Search for the cell housing the specified text and yield its [X, Y] center coordinate. 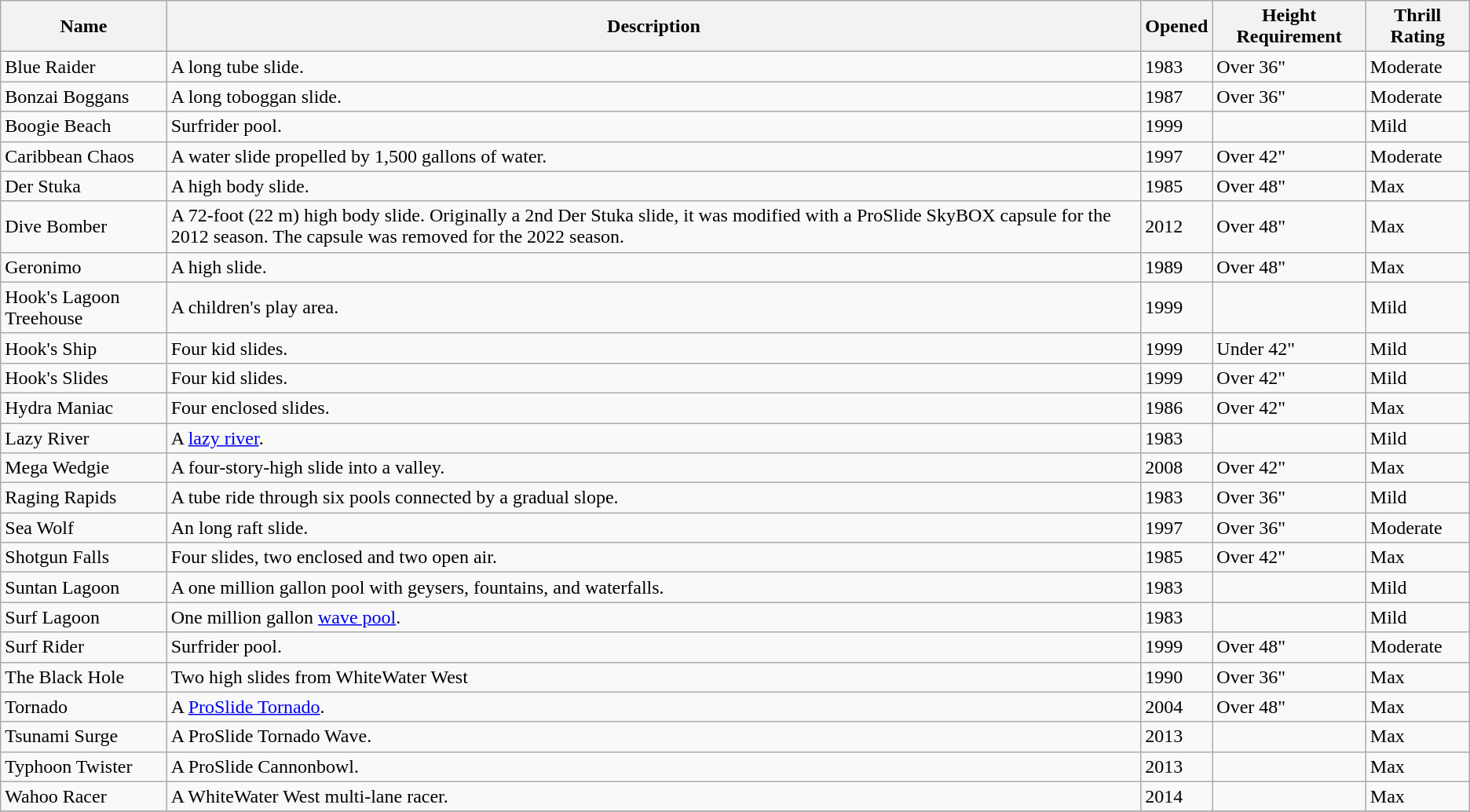
1987 [1176, 97]
2014 [1176, 796]
Tornado [83, 707]
Suntan Lagoon [83, 587]
A ProSlide Tornado Wave. [653, 737]
The Black Hole [83, 677]
Der Stuka [83, 186]
Opened [1176, 27]
Thrill Rating [1417, 27]
A ProSlide Tornado. [653, 707]
Bonzai Boggans [83, 97]
2004 [1176, 707]
A long tube slide. [653, 67]
Under 42" [1289, 348]
2008 [1176, 468]
A ProSlide Cannonbowl. [653, 766]
Sea Wolf [83, 528]
Geronimo [83, 267]
Name [83, 27]
Hook's Ship [83, 348]
A WhiteWater West multi-lane racer. [653, 796]
1986 [1176, 408]
Hydra Maniac [83, 408]
Description [653, 27]
Height Requirement [1289, 27]
Surf Lagoon [83, 617]
Four enclosed slides. [653, 408]
Blue Raider [83, 67]
Raging Rapids [83, 498]
An long raft slide. [653, 528]
Mega Wedgie [83, 468]
Caribbean Chaos [83, 156]
Typhoon Twister [83, 766]
Surf Rider [83, 647]
A lazy river. [653, 437]
A long toboggan slide. [653, 97]
Two high slides from WhiteWater West [653, 677]
Shotgun Falls [83, 558]
Lazy River [83, 437]
1989 [1176, 267]
One million gallon wave pool. [653, 617]
Boogie Beach [83, 126]
A one million gallon pool with geysers, fountains, and waterfalls. [653, 587]
2012 [1176, 226]
A tube ride through six pools connected by a gradual slope. [653, 498]
A four-story-high slide into a valley. [653, 468]
Tsunami Surge [83, 737]
A children's play area. [653, 308]
Four slides, two enclosed and two open air. [653, 558]
A high slide. [653, 267]
Hook's Slides [83, 378]
A high body slide. [653, 186]
Hook's Lagoon Treehouse [83, 308]
Dive Bomber [83, 226]
Wahoo Racer [83, 796]
1990 [1176, 677]
A water slide propelled by 1,500 gallons of water. [653, 156]
